Output the [X, Y] coordinate of the center of the cell containing the given text.  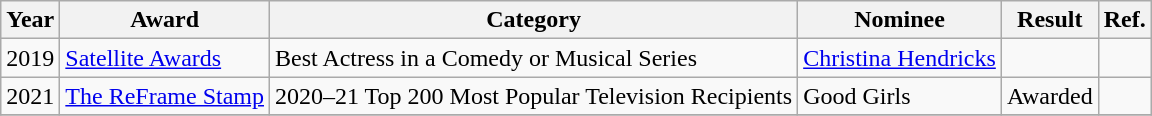
Good Girls [900, 96]
Best Actress in a Comedy or Musical Series [534, 58]
2019 [30, 58]
Ref. [1124, 20]
Nominee [900, 20]
Christina Hendricks [900, 58]
The ReFrame Stamp [165, 96]
2020–21 Top 200 Most Popular Television Recipients [534, 96]
Result [1050, 20]
Year [30, 20]
Awarded [1050, 96]
Satellite Awards [165, 58]
Category [534, 20]
Award [165, 20]
2021 [30, 96]
